Locate the cell with the specified text and output its (X, Y) center coordinate. 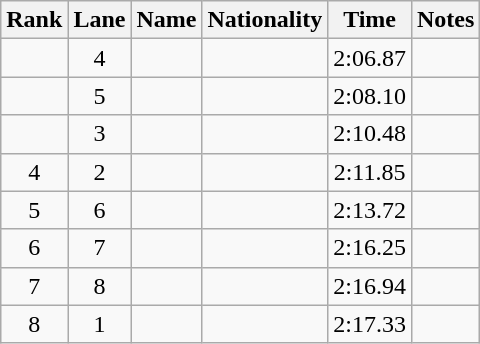
2:08.10 (370, 96)
2:16.25 (370, 248)
Rank (34, 20)
2 (100, 172)
2:06.87 (370, 58)
3 (100, 134)
2:13.72 (370, 210)
2:17.33 (370, 324)
1 (100, 324)
Nationality (265, 20)
Notes (445, 20)
Lane (100, 20)
2:10.48 (370, 134)
Time (370, 20)
2:16.94 (370, 286)
2:11.85 (370, 172)
Name (166, 20)
